For the text-containing cell, return its midpoint in (x, y) coordinate format. 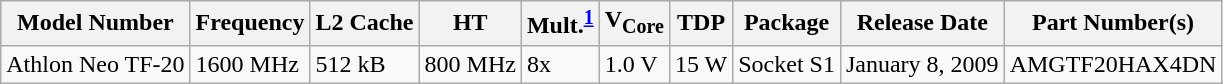
512 kB (364, 64)
Frequency (250, 24)
1.0 V (634, 64)
VCore (634, 24)
Mult.1 (560, 24)
TDP (700, 24)
800 MHz (470, 64)
1600 MHz (250, 64)
15 W (700, 64)
HT (470, 24)
Release Date (922, 24)
Athlon Neo TF-20 (96, 64)
L2 Cache (364, 24)
Socket S1 (787, 64)
January 8, 2009 (922, 64)
Model Number (96, 24)
Part Number(s) (1113, 24)
8x (560, 64)
AMGTF20HAX4DN (1113, 64)
Package (787, 24)
